Output the [x, y] coordinate of the center of the cell containing the given text.  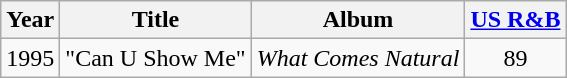
What Comes Natural [358, 58]
Title [156, 20]
1995 [30, 58]
Year [30, 20]
"Can U Show Me" [156, 58]
Album [358, 20]
US R&B [516, 20]
89 [516, 58]
